Locate the cell with the specified text and output its [X, Y] center coordinate. 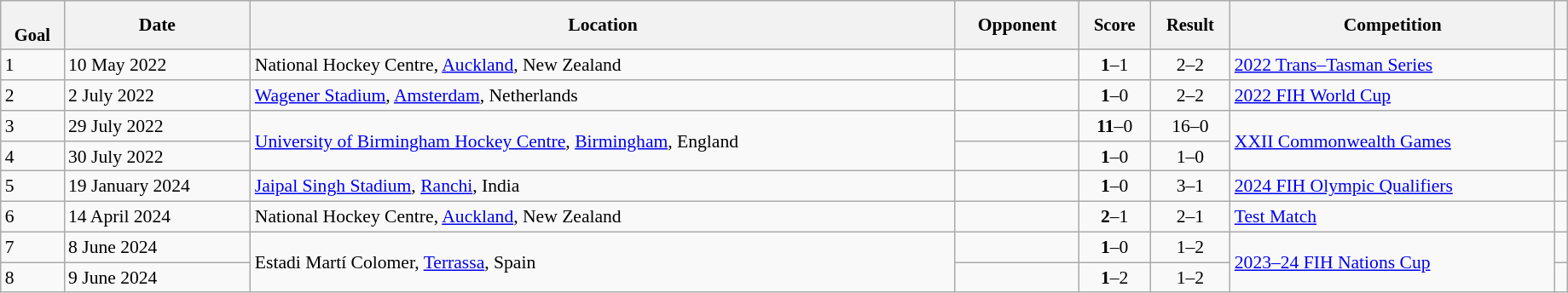
10 May 2022 [157, 66]
1 [32, 66]
2024 FIH Olympic Qualifiers [1393, 187]
3 [32, 126]
2 July 2022 [157, 95]
Date [157, 26]
Competition [1393, 26]
4 [32, 157]
2023–24 FIH Nations Cup [1393, 262]
3–1 [1190, 187]
8 June 2024 [157, 248]
Wagener Stadium, Amsterdam, Netherlands [604, 95]
Estadi Martí Colomer, Terrassa, Spain [604, 262]
9 June 2024 [157, 278]
8 [32, 278]
2022 Trans–Tasman Series [1393, 66]
7 [32, 248]
14 April 2024 [157, 217]
Opponent [1016, 26]
2 [32, 95]
19 January 2024 [157, 187]
Result [1190, 26]
Location [604, 26]
30 July 2022 [157, 157]
1–1 [1114, 66]
29 July 2022 [157, 126]
XXII Commonwealth Games [1393, 141]
Test Match [1393, 217]
Jaipal Singh Stadium, Ranchi, India [604, 187]
5 [32, 187]
2022 FIH World Cup [1393, 95]
Score [1114, 26]
University of Birmingham Hockey Centre, Birmingham, England [604, 141]
11–0 [1114, 126]
Goal [32, 26]
16–0 [1190, 126]
6 [32, 217]
